Pinpoint the cell where the given text exists, returning its (x, y) midpoint coordinate. 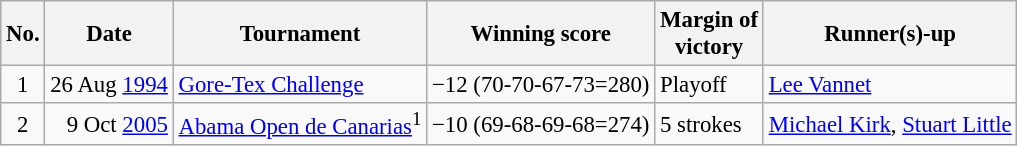
26 Aug 1994 (109, 85)
Winning score (541, 34)
Gore-Tex Challenge (300, 85)
2 (23, 124)
−12 (70-70-67-73=280) (541, 85)
Date (109, 34)
Runner(s)-up (890, 34)
No. (23, 34)
−10 (69-68-69-68=274) (541, 124)
Tournament (300, 34)
1 (23, 85)
Lee Vannet (890, 85)
Playoff (710, 85)
Abama Open de Canarias1 (300, 124)
5 strokes (710, 124)
Margin ofvictory (710, 34)
9 Oct 2005 (109, 124)
Michael Kirk, Stuart Little (890, 124)
